Pinpoint the cell where the given text exists, returning its [X, Y] midpoint coordinate. 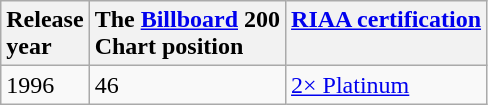
2× Platinum [386, 85]
RIAA certification [386, 34]
1996 [45, 85]
46 [187, 85]
The Billboard 200Chart position [187, 34]
Releaseyear [45, 34]
